Provide the (X, Y) coordinate of the cell's center where the given text is located.  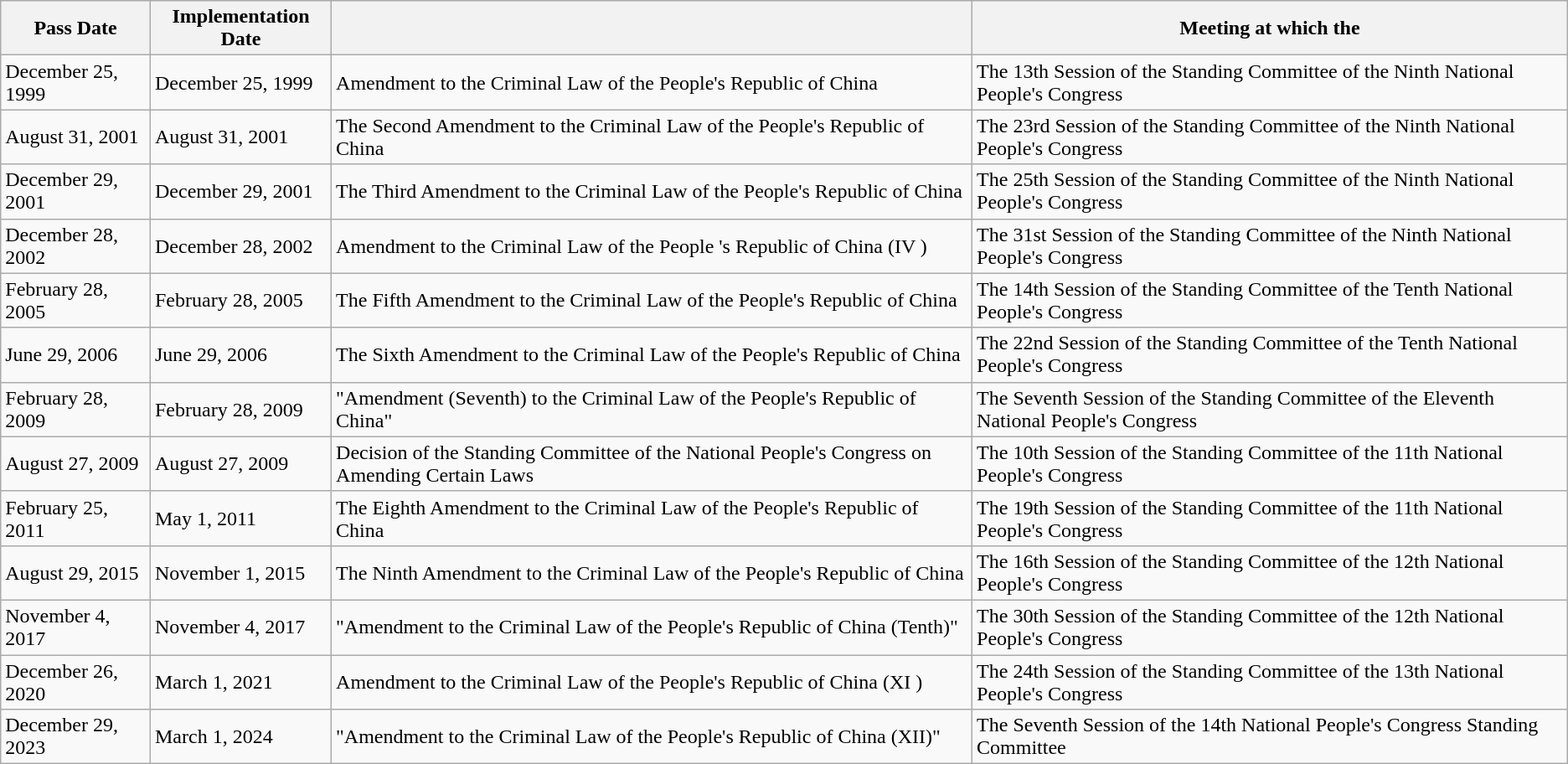
August 29, 2015 (75, 573)
The 25th Session of the Standing Committee of the Ninth National People's Congress (1270, 191)
The 13th Session of the Standing Committee of the Ninth National People's Congress (1270, 82)
Meeting at which the (1270, 28)
Decision of the Standing Committee of the National People's Congress on Amending Certain Laws (652, 464)
The Eighth Amendment to the Criminal Law of the People's Republic of China (652, 518)
The 14th Session of the Standing Committee of the Tenth National People's Congress (1270, 300)
Amendment to the Criminal Law of the People 's Republic of China (IV ) (652, 246)
December 26, 2020 (75, 682)
December 29, 2023 (75, 737)
"Amendment to the Criminal Law of the People's Republic of China (XII)" (652, 737)
Pass Date (75, 28)
The 10th Session of the Standing Committee of the 11th National People's Congress (1270, 464)
The 30th Session of the Standing Committee of the 12th National People's Congress (1270, 627)
Amendment to the Criminal Law of the People's Republic of China (XI ) (652, 682)
The 22nd Session of the Standing Committee of the Tenth National People's Congress (1270, 355)
The Seventh Session of the 14th National People's Congress Standing Committee (1270, 737)
The Ninth Amendment to the Criminal Law of the People's Republic of China (652, 573)
Amendment to the Criminal Law of the People's Republic of China (652, 82)
The Seventh Session of the Standing Committee of the Eleventh National People's Congress (1270, 409)
The 19th Session of the Standing Committee of the 11th National People's Congress (1270, 518)
The 23rd Session of the Standing Committee of the Ninth National People's Congress (1270, 137)
The 31st Session of the Standing Committee of the Ninth National People's Congress (1270, 246)
The Sixth Amendment to the Criminal Law of the People's Republic of China (652, 355)
The 16th Session of the Standing Committee of the 12th National People's Congress (1270, 573)
The 24th Session of the Standing Committee of the 13th National People's Congress (1270, 682)
February 25, 2011 (75, 518)
Implementation Date (240, 28)
The Third Amendment to the Criminal Law of the People's Republic of China (652, 191)
May 1, 2011 (240, 518)
"Amendment (Seventh) to the Criminal Law of the People's Republic of China" (652, 409)
November 1, 2015 (240, 573)
The Fifth Amendment to the Criminal Law of the People's Republic of China (652, 300)
The Second Amendment to the Criminal Law of the People's Republic of China (652, 137)
"Amendment to the Criminal Law of the People's Republic of China (Tenth)" (652, 627)
March 1, 2021 (240, 682)
March 1, 2024 (240, 737)
